Determine the [X, Y] coordinate at the center of the cell enclosing the given text.  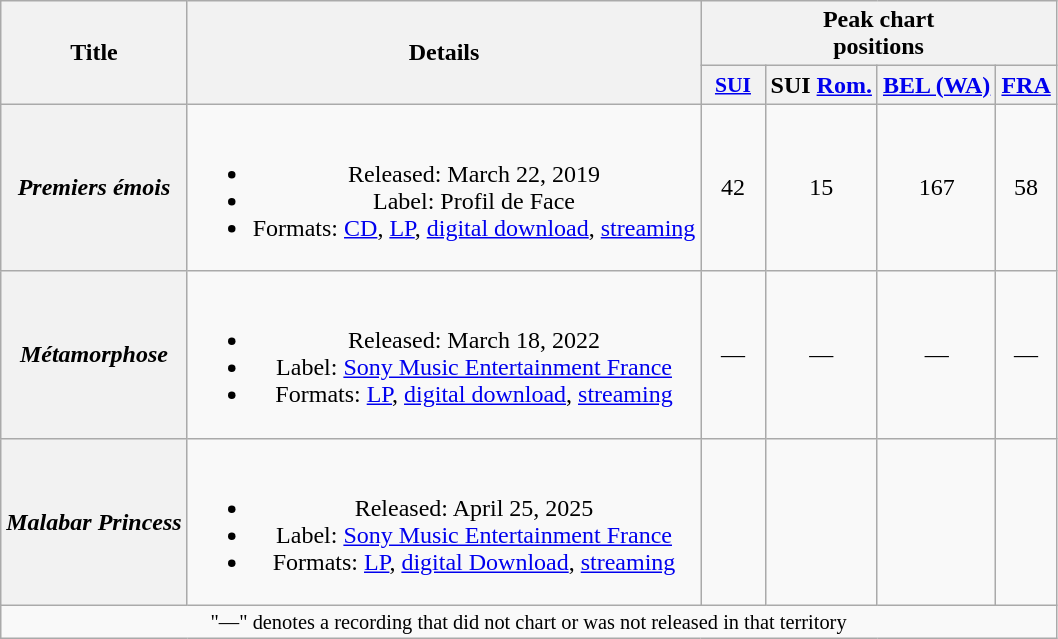
Released: April 25, 2025Label: Sony Music Entertainment FranceFormats: LP, digital Download, streaming [444, 522]
FRA [1026, 85]
15 [821, 188]
42 [733, 188]
SUI Rom. [821, 85]
BEL (WA) [936, 85]
167 [936, 188]
"—" denotes a recording that did not chart or was not released in that territory [529, 622]
Released: March 22, 2019Label: Profil de FaceFormats: CD, LP, digital download, streaming [444, 188]
Premiers émois [94, 188]
Métamorphose [94, 354]
Details [444, 52]
Released: March 18, 2022Label: Sony Music Entertainment FranceFormats: LP, digital download, streaming [444, 354]
Title [94, 52]
Malabar Princess [94, 522]
Peak chartpositions [878, 34]
58 [1026, 188]
SUI [733, 85]
